Capture the cell that displays the provided text and extract its [X, Y] central coordinate. 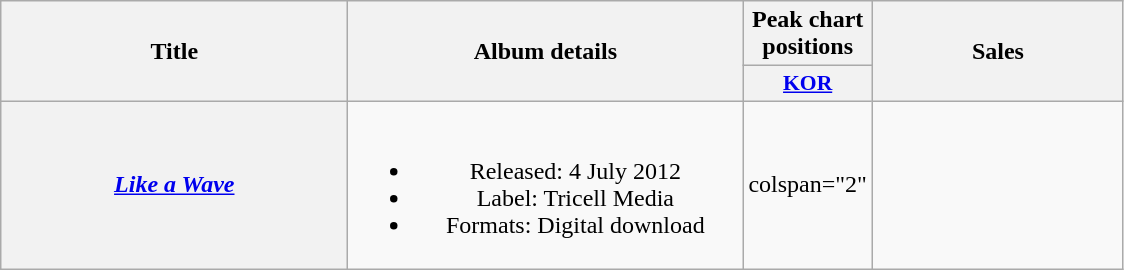
Album details [546, 52]
KOR [808, 84]
Like a Wave [174, 184]
Title [174, 52]
Sales [998, 52]
colspan="2" [808, 184]
Released: 4 July 2012Label: Tricell MediaFormats: Digital download [546, 184]
Peak chart positions [808, 34]
